Determine the [X, Y] coordinate at the center of the cell enclosing the given text.  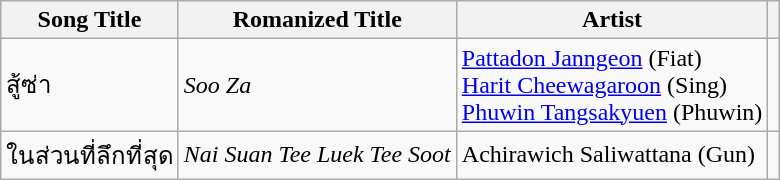
ในส่วนที่ลึกที่สุด [90, 156]
Artist [612, 20]
Soo Za [317, 85]
Achirawich Saliwattana (Gun) [612, 156]
Song Title [90, 20]
Nai Suan Tee Luek Tee Soot [317, 156]
Pattadon Janngeon (Fiat)Harit Cheewagaroon (Sing)Phuwin Tangsakyuen (Phuwin) [612, 85]
สู้ซ่า [90, 85]
Romanized Title [317, 20]
